Extract the [x, y] coordinate from the center of the cell holding the provided text.  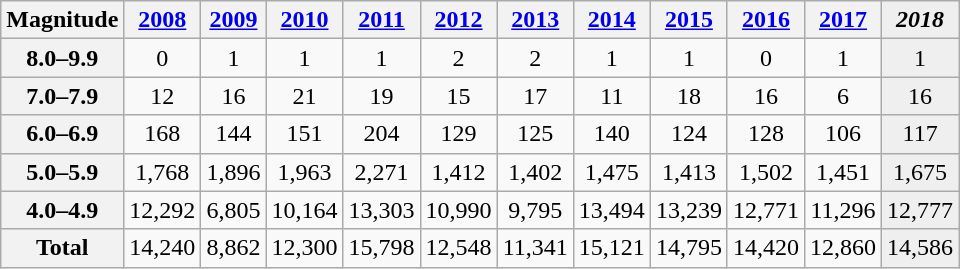
11,341 [535, 248]
2013 [535, 20]
2011 [382, 20]
125 [535, 134]
13,494 [612, 210]
124 [688, 134]
1,413 [688, 172]
128 [766, 134]
13,239 [688, 210]
11,296 [842, 210]
129 [458, 134]
1,963 [304, 172]
14,586 [920, 248]
19 [382, 96]
2017 [842, 20]
2008 [162, 20]
2016 [766, 20]
5.0–5.9 [62, 172]
7.0–7.9 [62, 96]
4.0–4.9 [62, 210]
12,300 [304, 248]
2009 [234, 20]
17 [535, 96]
15,121 [612, 248]
6.0–6.9 [62, 134]
1,896 [234, 172]
Total [62, 248]
12,777 [920, 210]
11 [612, 96]
1,451 [842, 172]
15 [458, 96]
2014 [612, 20]
1,502 [766, 172]
14,240 [162, 248]
9,795 [535, 210]
1,675 [920, 172]
106 [842, 134]
12,771 [766, 210]
2,271 [382, 172]
2015 [688, 20]
12,548 [458, 248]
10,164 [304, 210]
1,412 [458, 172]
14,795 [688, 248]
13,303 [382, 210]
204 [382, 134]
15,798 [382, 248]
12,860 [842, 248]
168 [162, 134]
1,768 [162, 172]
12 [162, 96]
140 [612, 134]
18 [688, 96]
6 [842, 96]
10,990 [458, 210]
2012 [458, 20]
1,475 [612, 172]
117 [920, 134]
2010 [304, 20]
14,420 [766, 248]
6,805 [234, 210]
21 [304, 96]
Magnitude [62, 20]
8.0–9.9 [62, 58]
12,292 [162, 210]
8,862 [234, 248]
151 [304, 134]
2018 [920, 20]
1,402 [535, 172]
144 [234, 134]
